Identify which cell holds the provided text, then report its (x, y) central coordinate. 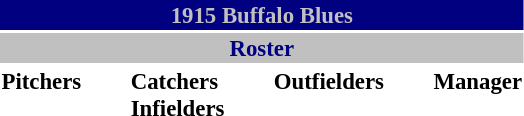
1915 Buffalo Blues (262, 15)
Roster (262, 48)
